Search for the cell housing the specified text and yield its [X, Y] center coordinate. 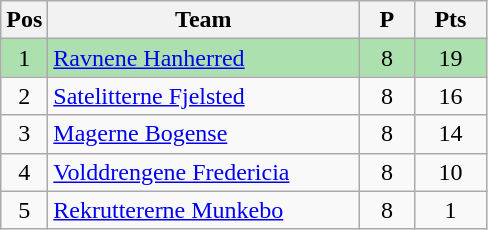
Satelitterne Fjelsted [204, 96]
14 [450, 134]
19 [450, 58]
16 [450, 96]
2 [24, 96]
Team [204, 20]
4 [24, 172]
Magerne Bogense [204, 134]
P [387, 20]
Rekruttererne Munkebo [204, 210]
Ravnene Hanherred [204, 58]
10 [450, 172]
Pos [24, 20]
3 [24, 134]
5 [24, 210]
Volddrengene Fredericia [204, 172]
Pts [450, 20]
